Scan for the cell matching the given text and deliver its [X, Y] coordinate at center. 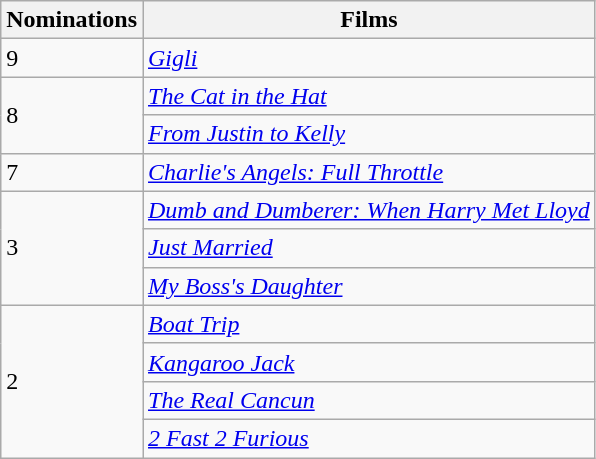
8 [72, 115]
Just Married [368, 248]
Kangaroo Jack [368, 362]
The Real Cancun [368, 400]
From Justin to Kelly [368, 134]
Boat Trip [368, 324]
3 [72, 248]
My Boss's Daughter [368, 286]
Charlie's Angels: Full Throttle [368, 172]
The Cat in the Hat [368, 96]
Dumb and Dumberer: When Harry Met Lloyd [368, 210]
Gigli [368, 58]
2 [72, 381]
Nominations [72, 20]
2 Fast 2 Furious [368, 438]
7 [72, 172]
Films [368, 20]
9 [72, 58]
